Identify which cell holds the provided text, then report its [x, y] central coordinate. 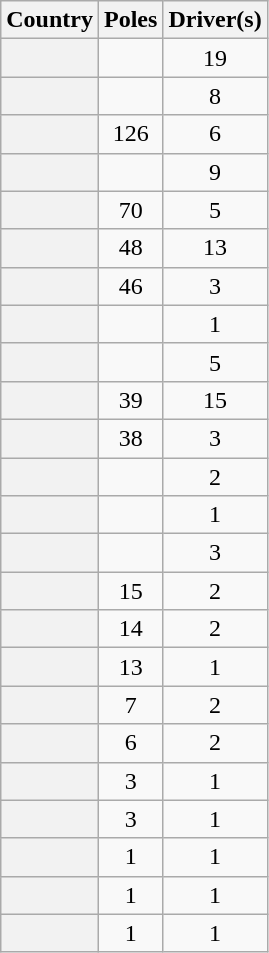
Country [50, 20]
70 [130, 210]
48 [130, 248]
7 [130, 705]
39 [130, 400]
Poles [130, 20]
46 [130, 286]
9 [215, 172]
19 [215, 58]
8 [215, 96]
14 [130, 629]
126 [130, 134]
Driver(s) [215, 20]
38 [130, 438]
